Determine the [X, Y] coordinate at the center of the cell enclosing the given text.  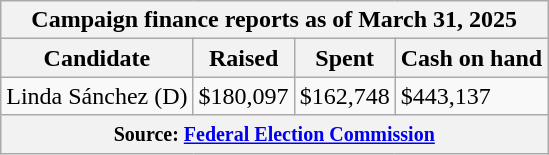
$443,137 [471, 96]
$162,748 [344, 96]
Spent [344, 58]
Source: Federal Election Commission [274, 134]
Cash on hand [471, 58]
Candidate [97, 58]
Linda Sánchez (D) [97, 96]
Campaign finance reports as of March 31, 2025 [274, 20]
$180,097 [244, 96]
Raised [244, 58]
